For the text-containing cell, return its midpoint in (X, Y) coordinate format. 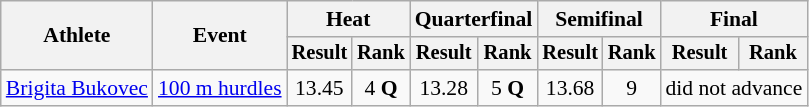
5 Q (508, 88)
13.45 (320, 88)
4 Q (381, 88)
Final (734, 19)
Quarterfinal (474, 19)
Semifinal (598, 19)
9 (632, 88)
did not advance (734, 88)
Event (220, 36)
13.28 (444, 88)
Brigita Bukovec (77, 88)
Heat (348, 19)
100 m hurdles (220, 88)
13.68 (570, 88)
Athlete (77, 36)
